Scan for the cell matching the given text and deliver its [x, y] coordinate at center. 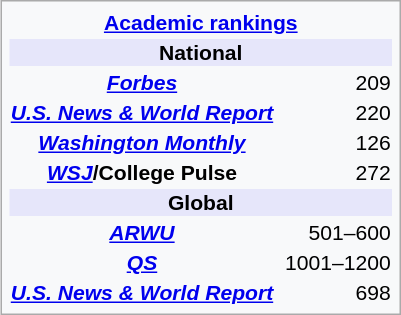
ARWU [144, 232]
WSJ/College Pulse [144, 172]
698 [338, 292]
QS [144, 262]
501–600 [338, 232]
Forbes [144, 82]
Academic rankings [200, 22]
220 [338, 112]
272 [338, 172]
Washington Monthly [144, 142]
National [200, 52]
126 [338, 142]
1001–1200 [338, 262]
Global [200, 202]
209 [338, 82]
